From the cell containing the given text, extract its center point as [X, Y] coordinate. 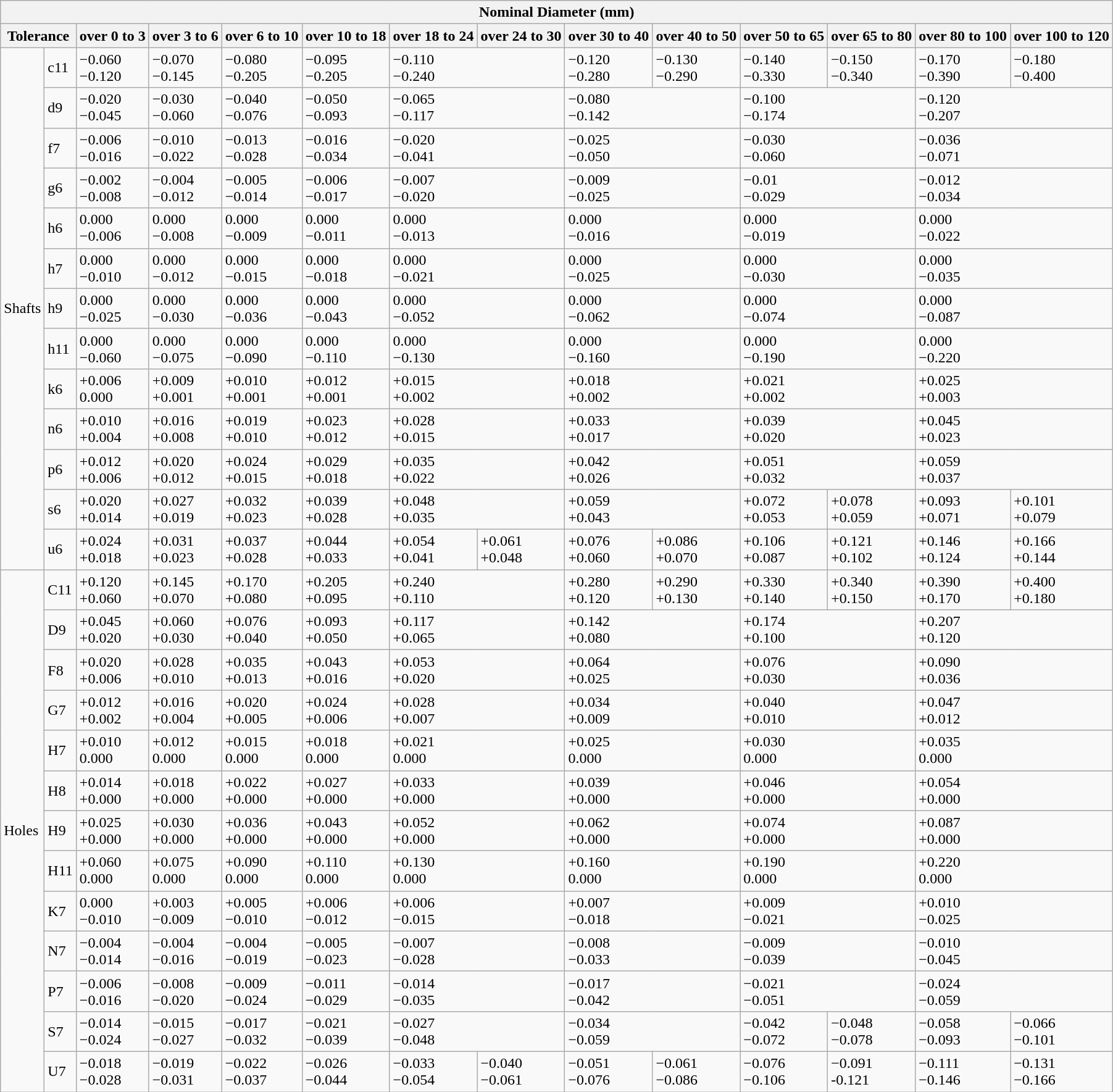
+0.039+0.000 [652, 790]
+0.010+0.001 [262, 389]
+0.045+0.023 [1014, 428]
+0.005−0.010 [262, 911]
−0.100−0.174 [828, 107]
+0.025+0.003 [1014, 389]
Shafts [22, 309]
over 24 to 30 [521, 36]
U7 [60, 1072]
+0.020+0.012 [185, 469]
−0.058−0.093 [963, 1031]
+0.059+0.037 [1014, 469]
+0.1600.000 [652, 870]
−0.008−0.020 [185, 991]
C11 [60, 590]
0.000−0.009 [262, 228]
−0.020−0.041 [477, 148]
0.000−0.110 [346, 348]
+0.062+0.000 [652, 831]
c11 [60, 68]
+0.093+0.050 [346, 630]
+0.012+0.002 [112, 710]
−0.008−0.033 [652, 951]
+0.028+0.010 [185, 670]
+0.051+0.032 [828, 469]
Nominal Diameter (mm) [557, 12]
+0.016+0.004 [185, 710]
+0.076+0.060 [609, 549]
−0.005−0.023 [346, 951]
0.000−0.022 [1014, 228]
+0.045+0.020 [112, 630]
0.000−0.008 [185, 228]
−0.040−0.076 [262, 107]
−0.010−0.045 [1014, 951]
0.000−0.021 [477, 268]
−0.120−0.207 [1014, 107]
+0.121+0.102 [872, 549]
+0.087+0.000 [1014, 831]
+0.093+0.071 [963, 510]
0.000−0.074 [828, 309]
+0.059+0.043 [652, 510]
0.000−0.075 [185, 348]
+0.078+0.059 [872, 510]
over 6 to 10 [262, 36]
+0.037+0.028 [262, 549]
+0.006−0.012 [346, 911]
+0.018+0.002 [652, 389]
+0.054+0.041 [433, 549]
−0.140−0.330 [784, 68]
+0.090+0.036 [1014, 670]
−0.018−0.028 [112, 1072]
−0.150−0.340 [872, 68]
+0.086+0.070 [696, 549]
over 3 to 6 [185, 36]
+0.034+0.009 [652, 710]
0.000−0.018 [346, 268]
−0.007−0.028 [477, 951]
0.000−0.220 [1014, 348]
+0.046+0.000 [828, 790]
h7 [60, 268]
+0.072+0.053 [784, 510]
+0.1900.000 [828, 870]
−0.170−0.390 [963, 68]
+0.0180.000 [346, 751]
−0.061−0.086 [696, 1072]
0.000−0.130 [477, 348]
d9 [60, 107]
−0.042−0.072 [784, 1031]
+0.009+0.001 [185, 389]
over 18 to 24 [433, 36]
0.000−0.190 [828, 348]
+0.064+0.025 [652, 670]
+0.009−0.021 [828, 911]
+0.023+0.012 [346, 428]
+0.018+0.000 [185, 790]
+0.207+0.120 [1014, 630]
+0.076+0.030 [828, 670]
0.000−0.090 [262, 348]
+0.033+0.017 [652, 428]
−0.050−0.093 [346, 107]
+0.019+0.010 [262, 428]
+0.012+0.001 [346, 389]
over 50 to 65 [784, 36]
h9 [60, 309]
H11 [60, 870]
−0.065−0.117 [477, 107]
+0.012+0.006 [112, 469]
N7 [60, 951]
0.000−0.016 [652, 228]
0.000−0.013 [477, 228]
+0.043+0.016 [346, 670]
−0.017−0.042 [652, 991]
−0.006−0.017 [346, 188]
0.000−0.019 [828, 228]
+0.031+0.023 [185, 549]
F8 [60, 670]
Holes [22, 831]
+0.027+0.000 [346, 790]
−0.004−0.012 [185, 188]
+0.010−0.025 [1014, 911]
+0.028+0.007 [477, 710]
+0.106+0.087 [784, 549]
−0.020−0.045 [112, 107]
0.000−0.160 [652, 348]
−0.026−0.044 [346, 1072]
−0.027−0.048 [477, 1031]
−0.091-0.121 [872, 1072]
−0.004−0.014 [112, 951]
+0.024+0.018 [112, 549]
+0.0250.000 [652, 751]
−0.024−0.059 [1014, 991]
+0.390+0.170 [963, 590]
+0.048+0.035 [477, 510]
+0.043+0.000 [346, 831]
−0.009−0.025 [652, 188]
P7 [60, 991]
−0.110−0.240 [477, 68]
+0.032+0.023 [262, 510]
0.000−0.060 [112, 348]
+0.280+0.120 [609, 590]
+0.042+0.026 [652, 469]
0.000−0.062 [652, 309]
+0.120+0.060 [112, 590]
−0.060−0.120 [112, 68]
−0.025−0.050 [652, 148]
+0.0100.000 [112, 751]
−0.021−0.051 [828, 991]
+0.145+0.070 [185, 590]
−0.019−0.031 [185, 1072]
−0.051−0.076 [609, 1072]
+0.0060.000 [112, 389]
over 40 to 50 [696, 36]
+0.061+0.048 [521, 549]
+0.030+0.000 [185, 831]
K7 [60, 911]
S7 [60, 1031]
+0.027+0.019 [185, 510]
+0.015+0.002 [477, 389]
+0.020+0.005 [262, 710]
−0.070−0.145 [185, 68]
−0.016−0.034 [346, 148]
over 10 to 18 [346, 36]
+0.006−0.015 [477, 911]
+0.060+0.030 [185, 630]
D9 [60, 630]
+0.0750.000 [185, 870]
+0.166+0.144 [1062, 549]
k6 [60, 389]
+0.054+0.000 [1014, 790]
−0.007−0.020 [477, 188]
H8 [60, 790]
0.000−0.012 [185, 268]
−0.017−0.032 [262, 1031]
u6 [60, 549]
−0.004−0.019 [262, 951]
+0.024+0.015 [262, 469]
+0.074+0.000 [828, 831]
+0.170+0.080 [262, 590]
+0.021+0.002 [828, 389]
−0.022−0.037 [262, 1072]
+0.022+0.000 [262, 790]
−0.005−0.014 [262, 188]
−0.036−0.071 [1014, 148]
−0.095−0.205 [346, 68]
−0.014−0.024 [112, 1031]
−0.034−0.059 [652, 1031]
+0.330+0.140 [784, 590]
+0.1100.000 [346, 870]
h11 [60, 348]
−0.009−0.024 [262, 991]
over 30 to 40 [609, 36]
−0.066−0.101 [1062, 1031]
+0.035+0.013 [262, 670]
H7 [60, 751]
f7 [60, 148]
0.000−0.052 [477, 309]
−0.010−0.022 [185, 148]
+0.101+0.079 [1062, 510]
p6 [60, 469]
0.000−0.036 [262, 309]
+0.0300.000 [828, 751]
−0.033−0.054 [433, 1072]
G7 [60, 710]
+0.0900.000 [262, 870]
n6 [60, 428]
+0.014+0.000 [112, 790]
+0.044+0.033 [346, 549]
0.000−0.006 [112, 228]
−0.021−0.039 [346, 1031]
+0.035+0.022 [477, 469]
+0.076+0.040 [262, 630]
+0.029+0.018 [346, 469]
+0.2200.000 [1014, 870]
+0.039+0.028 [346, 510]
−0.011−0.029 [346, 991]
H9 [60, 831]
+0.205+0.095 [346, 590]
0.000−0.015 [262, 268]
+0.007−0.018 [652, 911]
+0.020+0.006 [112, 670]
−0.002−0.008 [112, 188]
−0.015−0.027 [185, 1031]
−0.131−0.166 [1062, 1072]
+0.039+0.020 [828, 428]
+0.174+0.100 [828, 630]
+0.142+0.080 [652, 630]
+0.036+0.000 [262, 831]
0.000−0.011 [346, 228]
−0.111−0.146 [963, 1072]
over 0 to 3 [112, 36]
Tolerance [38, 36]
+0.0120.000 [185, 751]
+0.025+0.000 [112, 831]
−0.040−0.061 [521, 1072]
+0.016+0.008 [185, 428]
+0.0600.000 [112, 870]
−0.080−0.142 [652, 107]
−0.076−0.106 [784, 1072]
0.000−0.043 [346, 309]
−0.048−0.078 [872, 1031]
h6 [60, 228]
−0.009−0.039 [828, 951]
+0.117+0.065 [477, 630]
+0.003−0.009 [185, 911]
−0.01−0.029 [828, 188]
+0.024+0.006 [346, 710]
+0.040+0.010 [828, 710]
+0.400+0.180 [1062, 590]
−0.012−0.034 [1014, 188]
0.000−0.035 [1014, 268]
+0.340+0.150 [872, 590]
+0.020+0.014 [112, 510]
g6 [60, 188]
+0.1300.000 [477, 870]
+0.052+0.000 [477, 831]
−0.014−0.035 [477, 991]
s6 [60, 510]
over 65 to 80 [872, 36]
+0.0350.000 [1014, 751]
+0.240+0.110 [477, 590]
over 100 to 120 [1062, 36]
+0.0210.000 [477, 751]
−0.013−0.028 [262, 148]
−0.130−0.290 [696, 68]
over 80 to 100 [963, 36]
+0.0150.000 [262, 751]
−0.080−0.205 [262, 68]
+0.146+0.124 [963, 549]
−0.180−0.400 [1062, 68]
0.000−0.087 [1014, 309]
+0.010+0.004 [112, 428]
+0.047+0.012 [1014, 710]
+0.033+0.000 [477, 790]
−0.004−0.016 [185, 951]
+0.290+0.130 [696, 590]
+0.028+0.015 [477, 428]
+0.053+0.020 [477, 670]
−0.120−0.280 [609, 68]
